Provide the (X, Y) coordinate of the cell's center where the given text is located.  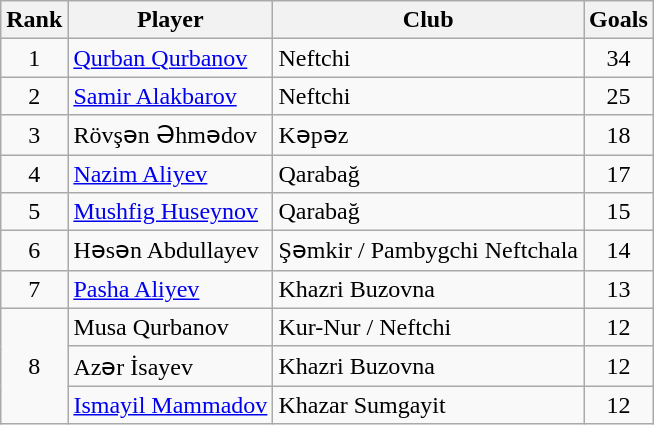
15 (619, 212)
Qurban Qurbanov (170, 58)
34 (619, 58)
4 (34, 173)
Club (428, 20)
17 (619, 173)
Rövşən Əhmədov (170, 135)
Rank (34, 20)
2 (34, 96)
Həsən Abdullayev (170, 251)
Nazim Aliyev (170, 173)
Ismayil Mammadov (170, 405)
Samir Alakbarov (170, 96)
Mushfig Huseynov (170, 212)
Azər İsayev (170, 366)
3 (34, 135)
7 (34, 289)
13 (619, 289)
Khazar Sumgayit (428, 405)
1 (34, 58)
18 (619, 135)
Kur-Nur / Neftchi (428, 327)
Kəpəz (428, 135)
25 (619, 96)
Musa Qurbanov (170, 327)
5 (34, 212)
Şəmkir / Pambygchi Neftchala (428, 251)
8 (34, 366)
Player (170, 20)
14 (619, 251)
Goals (619, 20)
6 (34, 251)
Pasha Aliyev (170, 289)
